Identify which cell holds the provided text, then report its (x, y) central coordinate. 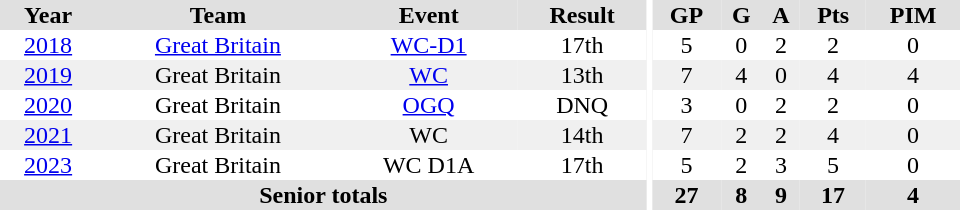
27 (686, 195)
9 (781, 195)
DNQ (582, 105)
PIM (913, 15)
8 (742, 195)
OGQ (429, 105)
A (781, 15)
G (742, 15)
Senior totals (324, 195)
13th (582, 75)
WC-D1 (429, 45)
Year (48, 15)
Result (582, 15)
Event (429, 15)
2020 (48, 105)
14th (582, 135)
2018 (48, 45)
2021 (48, 135)
2019 (48, 75)
GP (686, 15)
WC D1A (429, 165)
Team (218, 15)
2023 (48, 165)
Pts (833, 15)
17 (833, 195)
